Detect which cell encompasses the target text, then output its [X, Y] center coordinate. 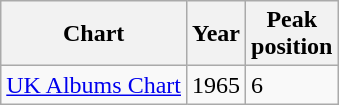
Peakposition [292, 34]
Chart [94, 34]
UK Albums Chart [94, 85]
Year [216, 34]
1965 [216, 85]
6 [292, 85]
